Capture the cell that displays the provided text and extract its [x, y] central coordinate. 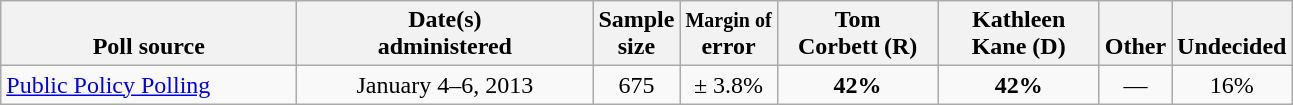
January 4–6, 2013 [445, 85]
KathleenKane (D) [1018, 34]
675 [636, 85]
16% [1232, 85]
± 3.8% [728, 85]
TomCorbett (R) [858, 34]
Margin oferror [728, 34]
Other [1135, 34]
Poll source [149, 34]
Samplesize [636, 34]
Undecided [1232, 34]
Date(s)administered [445, 34]
Public Policy Polling [149, 85]
— [1135, 85]
